Locate the cell with the specified text and output its (x, y) center coordinate. 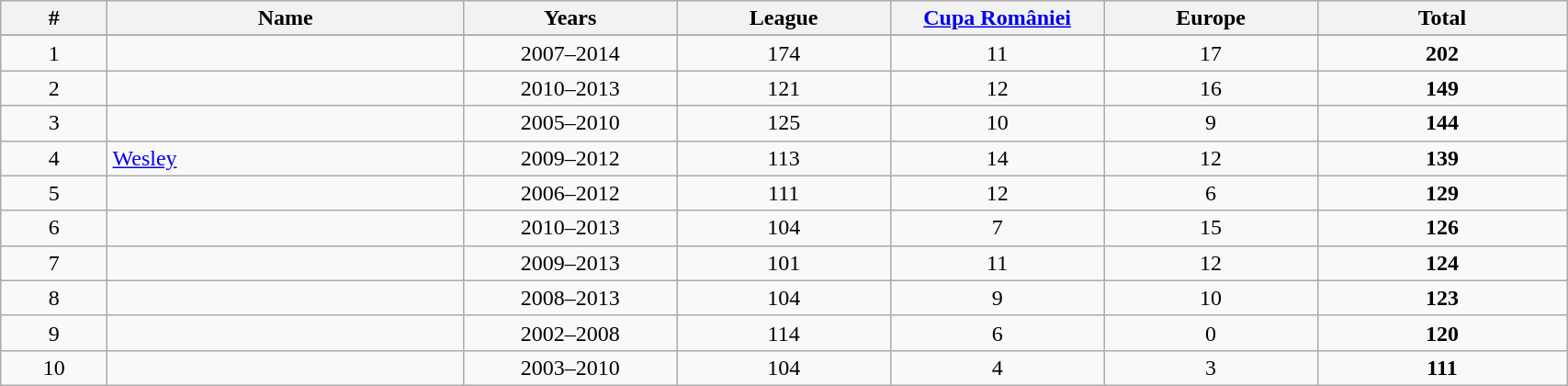
2006–2012 (570, 193)
# (54, 18)
8 (54, 298)
114 (784, 333)
Name (285, 18)
126 (1442, 228)
113 (784, 158)
149 (1442, 88)
Europe (1211, 18)
2002–2008 (570, 333)
15 (1211, 228)
123 (1442, 298)
2009–2012 (570, 158)
14 (997, 158)
Cupa României (997, 18)
2005–2010 (570, 123)
1 (54, 53)
Years (570, 18)
139 (1442, 158)
174 (784, 53)
2 (54, 88)
0 (1211, 333)
124 (1442, 263)
Total (1442, 18)
144 (1442, 123)
125 (784, 123)
121 (784, 88)
120 (1442, 333)
129 (1442, 193)
17 (1211, 53)
League (784, 18)
16 (1211, 88)
2007–2014 (570, 53)
2003–2010 (570, 368)
5 (54, 193)
202 (1442, 53)
Wesley (285, 158)
2009–2013 (570, 263)
2008–2013 (570, 298)
101 (784, 263)
